Pinpoint the cell where the given text exists, returning its [x, y] midpoint coordinate. 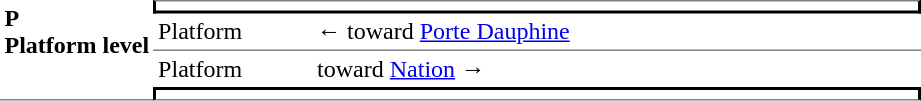
PPlatform level [77, 50]
